Detect which cell encompasses the target text, then output its [x, y] center coordinate. 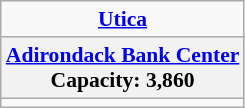
Utica [123, 19]
Adirondack Bank Center Capacity: 3,860 [123, 68]
